Detect which cell encompasses the target text, then output its [X, Y] center coordinate. 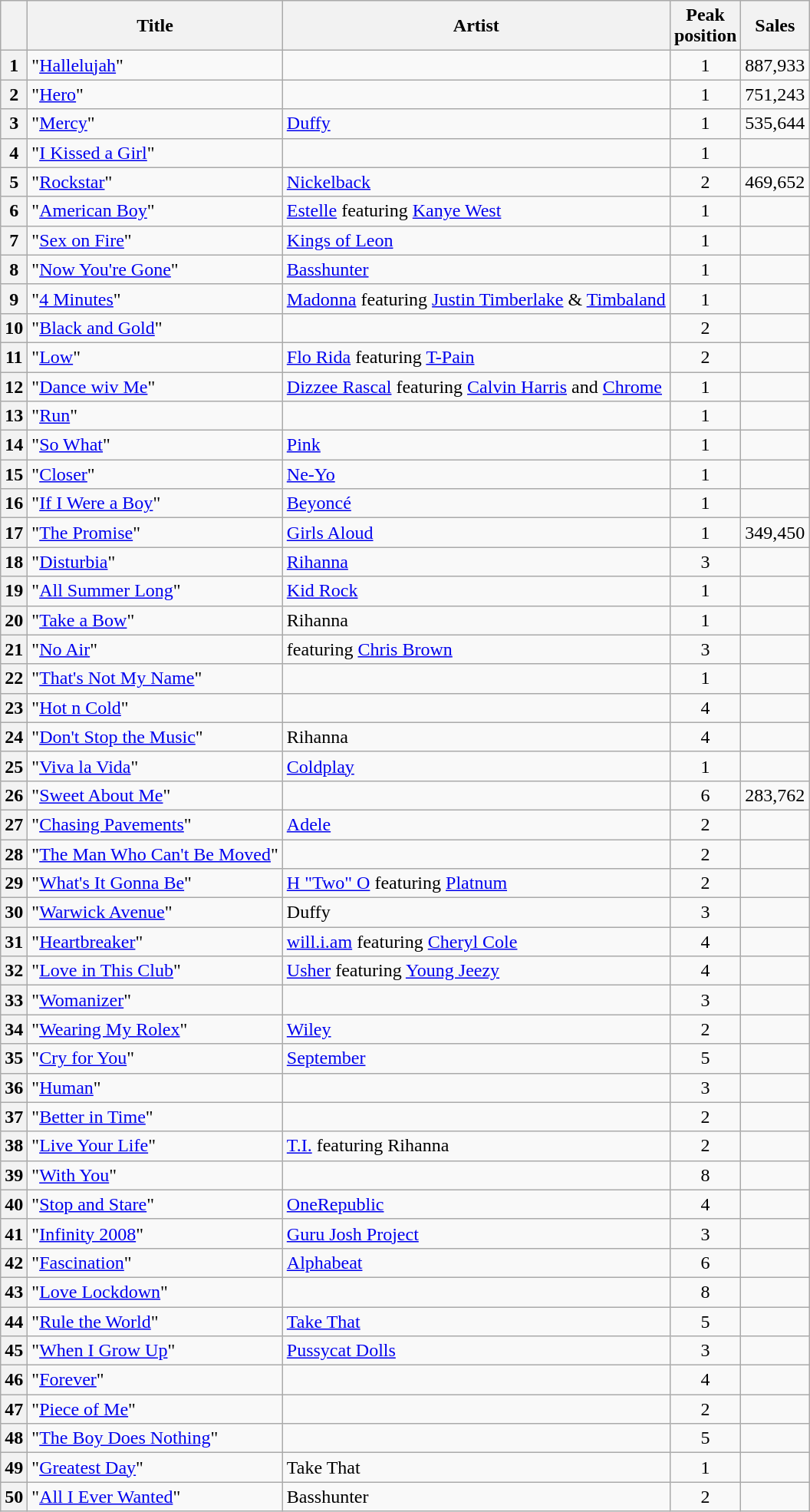
13 [14, 416]
29 [14, 883]
"Piece of Me" [155, 1409]
Adele [476, 824]
"Sex on Fire" [155, 240]
"Fascination" [155, 1263]
"Viva la Vida" [155, 766]
"With You" [155, 1175]
"Love Lockdown" [155, 1292]
Sales [775, 26]
46 [14, 1380]
Title [155, 26]
Peakposition [705, 26]
32 [14, 971]
45 [14, 1351]
"Closer" [155, 474]
"Now You're Gone" [155, 269]
"Greatest Day" [155, 1467]
"American Boy" [155, 211]
"Wearing My Rolex" [155, 1029]
"Hero" [155, 94]
Pussycat Dolls [476, 1351]
"The Man Who Can't Be Moved" [155, 854]
"Love in This Club" [155, 971]
40 [14, 1204]
Estelle featuring Kanye West [476, 211]
Usher featuring Young Jeezy [476, 971]
17 [14, 533]
"Live Your Life" [155, 1146]
24 [14, 737]
"No Air" [155, 649]
"Stop and Stare" [155, 1204]
September [476, 1058]
"Rockstar" [155, 182]
"All I Ever Wanted" [155, 1497]
"I Kissed a Girl" [155, 153]
42 [14, 1263]
"The Promise" [155, 533]
34 [14, 1029]
"Black and Gold" [155, 328]
Coldplay [476, 766]
"When I Grow Up" [155, 1351]
Guru Josh Project [476, 1233]
"Warwick Avenue" [155, 913]
48 [14, 1438]
9 [14, 299]
Dizzee Rascal featuring Calvin Harris and Chrome [476, 386]
37 [14, 1117]
23 [14, 708]
Wiley [476, 1029]
"4 Minutes" [155, 299]
Madonna featuring Justin Timberlake & Timbaland [476, 299]
"Rule the World" [155, 1321]
751,243 [775, 94]
31 [14, 942]
"What's It Gonna Be" [155, 883]
7 [14, 240]
19 [14, 591]
OneRepublic [476, 1204]
12 [14, 386]
36 [14, 1088]
"Hallelujah" [155, 65]
"Infinity 2008" [155, 1233]
Ne-Yo [476, 474]
"Cry for You" [155, 1058]
Kings of Leon [476, 240]
14 [14, 445]
25 [14, 766]
"Heartbreaker" [155, 942]
10 [14, 328]
T.I. featuring Rihanna [476, 1146]
22 [14, 678]
39 [14, 1175]
"Low" [155, 357]
49 [14, 1467]
28 [14, 854]
"Take a Bow" [155, 620]
"Sweet About Me" [155, 795]
Nickelback [476, 182]
Kid Rock [476, 591]
Flo Rida featuring T-Pain [476, 357]
"Don't Stop the Music" [155, 737]
"Better in Time" [155, 1117]
18 [14, 562]
35 [14, 1058]
"Chasing Pavements" [155, 824]
"That's Not My Name" [155, 678]
H "Two" O featuring Platnum [476, 883]
469,652 [775, 182]
"All Summer Long" [155, 591]
"If I Were a Boy" [155, 503]
21 [14, 649]
11 [14, 357]
Artist [476, 26]
Beyoncé [476, 503]
"Womanizer" [155, 1000]
20 [14, 620]
"Mercy" [155, 124]
"Dance wiv Me" [155, 386]
47 [14, 1409]
27 [14, 824]
50 [14, 1497]
349,450 [775, 533]
41 [14, 1233]
will.i.am featuring Cheryl Cole [476, 942]
38 [14, 1146]
Alphabeat [476, 1263]
"Human" [155, 1088]
283,762 [775, 795]
30 [14, 913]
16 [14, 503]
"Hot n Cold" [155, 708]
featuring Chris Brown [476, 649]
43 [14, 1292]
"Forever" [155, 1380]
Girls Aloud [476, 533]
26 [14, 795]
"The Boy Does Nothing" [155, 1438]
887,933 [775, 65]
"So What" [155, 445]
535,644 [775, 124]
44 [14, 1321]
"Disturbia" [155, 562]
15 [14, 474]
"Run" [155, 416]
Pink [476, 445]
33 [14, 1000]
